For the text-containing cell, return its midpoint in (x, y) coordinate format. 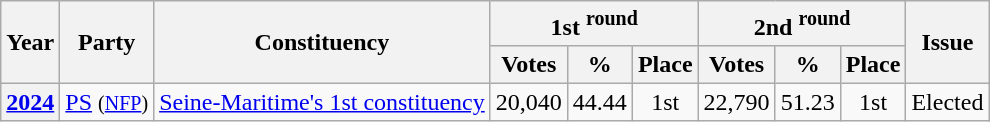
44.44 (600, 102)
Year (30, 42)
20,040 (528, 102)
Issue (948, 42)
22,790 (736, 102)
Party (107, 42)
Elected (948, 102)
Constituency (322, 42)
PS (NFP) (107, 102)
2024 (30, 102)
51.23 (808, 102)
2nd round (802, 24)
Seine-Maritime's 1st constituency (322, 102)
1st round (594, 24)
